Detect which cell encompasses the target text, then output its (x, y) center coordinate. 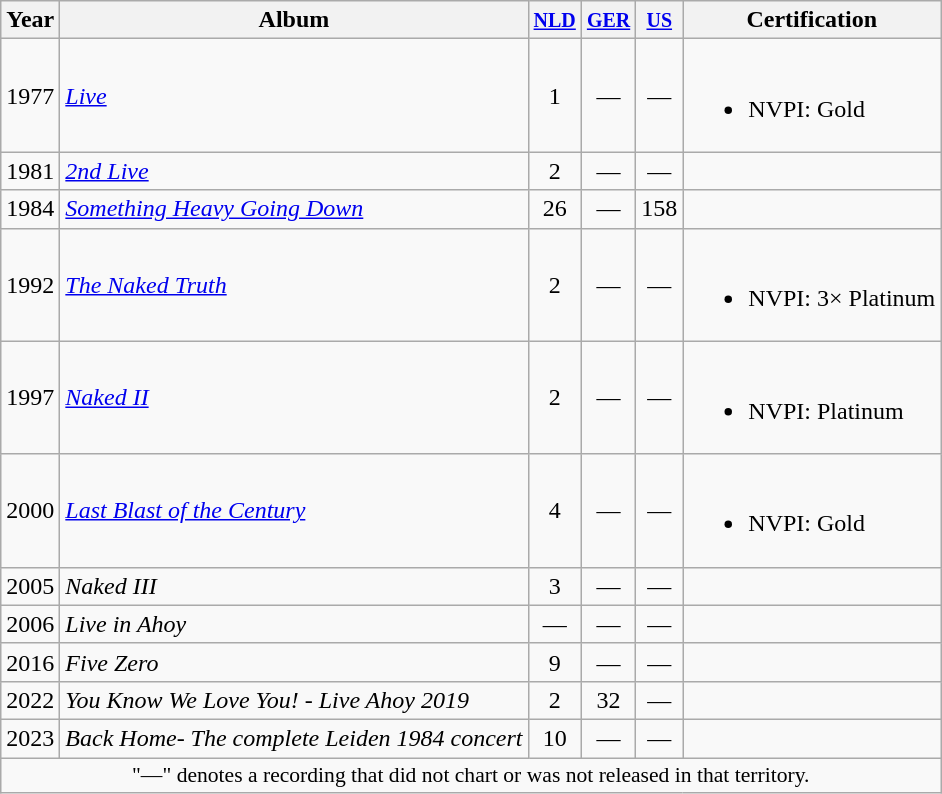
4 (554, 510)
NLD (554, 20)
2nd Live (294, 171)
1981 (30, 171)
2006 (30, 624)
Live in Ahoy (294, 624)
Naked III (294, 586)
2000 (30, 510)
The Naked Truth (294, 284)
2005 (30, 586)
2023 (30, 738)
You Know We Love You! - Live Ahoy 2019 (294, 700)
9 (554, 662)
NVPI: Platinum (812, 398)
1 (554, 96)
"—" denotes a recording that did not chart or was not released in that territory. (471, 776)
Last Blast of the Century (294, 510)
26 (554, 209)
Certification (812, 20)
Year (30, 20)
1977 (30, 96)
Live (294, 96)
GER (608, 20)
32 (608, 700)
1997 (30, 398)
1992 (30, 284)
Back Home- The complete Leiden 1984 concert (294, 738)
2016 (30, 662)
158 (660, 209)
US (660, 20)
Album (294, 20)
3 (554, 586)
Five Zero (294, 662)
1984 (30, 209)
NVPI: 3× Platinum (812, 284)
10 (554, 738)
Something Heavy Going Down (294, 209)
2022 (30, 700)
Naked II (294, 398)
